Extract the (X, Y) coordinate from the center of the cell holding the provided text.  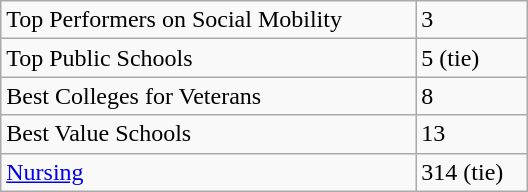
314 (tie) (472, 172)
5 (tie) (472, 58)
Top Performers on Social Mobility (208, 20)
Nursing (208, 172)
3 (472, 20)
Best Colleges for Veterans (208, 96)
Best Value Schools (208, 134)
8 (472, 96)
13 (472, 134)
Top Public Schools (208, 58)
